Provide the (X, Y) coordinate of the cell's center where the given text is located.  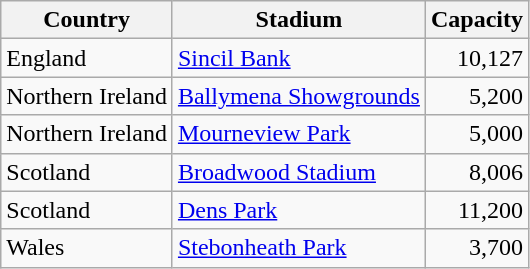
England (87, 58)
Capacity (476, 20)
Sincil Bank (298, 58)
Stebonheath Park (298, 248)
Ballymena Showgrounds (298, 96)
3,700 (476, 248)
5,000 (476, 134)
5,200 (476, 96)
Broadwood Stadium (298, 172)
10,127 (476, 58)
8,006 (476, 172)
Country (87, 20)
Mourneview Park (298, 134)
Dens Park (298, 210)
11,200 (476, 210)
Stadium (298, 20)
Wales (87, 248)
